Find where the given text appears and provide that cell's center as [x, y] coordinate. 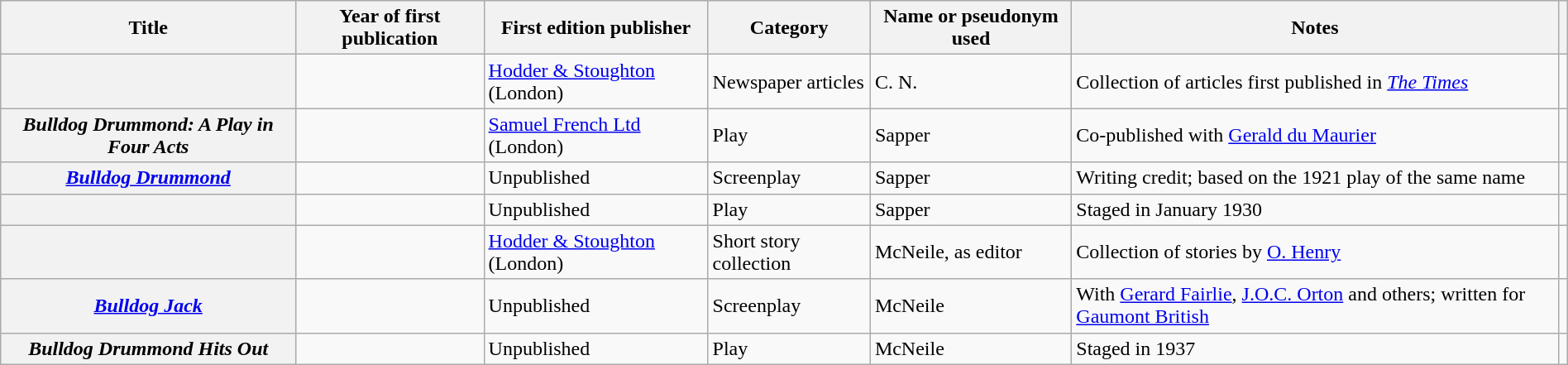
Category [789, 28]
Writing credit; based on the 1921 play of the same name [1315, 178]
Collection of stories by O. Henry [1315, 252]
McNeile, as editor [971, 252]
Year of first publication [390, 28]
Bulldog Drummond [149, 178]
Title [149, 28]
Bulldog Jack [149, 306]
Collection of articles first published in The Times [1315, 81]
With Gerard Fairlie, J.O.C. Orton and others; written for Gaumont British [1315, 306]
C. N. [971, 81]
Notes [1315, 28]
Staged in 1937 [1315, 348]
Short story collection [789, 252]
Bulldog Drummond Hits Out [149, 348]
Staged in January 1930 [1315, 209]
Co-published with Gerald du Maurier [1315, 136]
Bulldog Drummond: A Play in Four Acts [149, 136]
First edition publisher [595, 28]
Samuel French Ltd (London) [595, 136]
Newspaper articles [789, 81]
Name or pseudonym used [971, 28]
